Pinpoint the cell where the given text exists, returning its [x, y] midpoint coordinate. 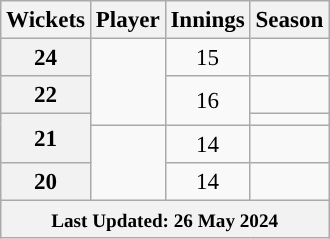
Player [128, 20]
Last Updated: 26 May 2024 [165, 219]
22 [46, 95]
Wickets [46, 20]
20 [46, 182]
Season [290, 20]
24 [46, 58]
16 [208, 100]
Innings [208, 20]
15 [208, 58]
21 [46, 138]
